Detect which cell encompasses the target text, then output its [x, y] center coordinate. 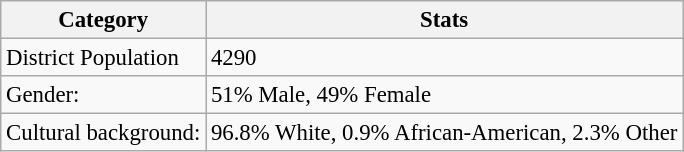
Cultural background: [104, 133]
Category [104, 20]
Gender: [104, 95]
4290 [444, 58]
96.8% White, 0.9% African-American, 2.3% Other [444, 133]
District Population [104, 58]
51% Male, 49% Female [444, 95]
Stats [444, 20]
